Pinpoint the cell where the given text exists, returning its (X, Y) midpoint coordinate. 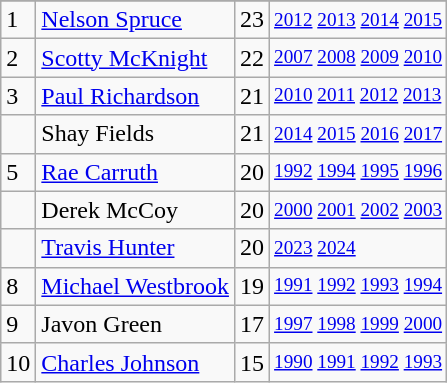
17 (252, 324)
Charles Johnson (136, 362)
2012 2013 2014 2015 (358, 20)
1991 1992 1993 1994 (358, 286)
2007 2008 2009 2010 (358, 58)
Scotty McKnight (136, 58)
22 (252, 58)
Nelson Spruce (136, 20)
5 (18, 172)
2010 2011 2012 2013 (358, 96)
2023 2024 (358, 248)
1 (18, 20)
2014 2015 2016 2017 (358, 134)
1992 1994 1995 1996 (358, 172)
3 (18, 96)
Paul Richardson (136, 96)
Derek McCoy (136, 210)
Michael Westbrook (136, 286)
Javon Green (136, 324)
15 (252, 362)
19 (252, 286)
Shay Fields (136, 134)
2000 2001 2002 2003 (358, 210)
9 (18, 324)
Rae Carruth (136, 172)
10 (18, 362)
1997 1998 1999 2000 (358, 324)
1990 1991 1992 1993 (358, 362)
2 (18, 58)
23 (252, 20)
8 (18, 286)
Travis Hunter (136, 248)
